Detect which cell encompasses the target text, then output its (x, y) center coordinate. 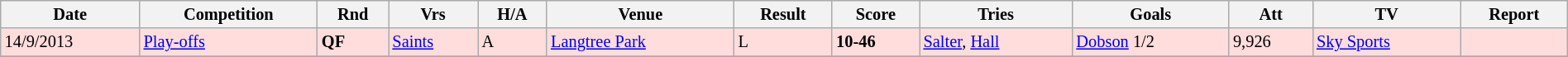
Venue (640, 14)
Dobson 1/2 (1151, 42)
H/A (513, 14)
L (783, 42)
Date (70, 14)
10-46 (875, 42)
Result (783, 14)
Play-offs (228, 42)
Rnd (353, 14)
Vrs (433, 14)
Langtree Park (640, 42)
QF (353, 42)
TV (1386, 14)
A (513, 42)
Score (875, 14)
14/9/2013 (70, 42)
Tries (996, 14)
Competition (228, 14)
9,926 (1270, 42)
Sky Sports (1386, 42)
Goals (1151, 14)
Salter, Hall (996, 42)
Att (1270, 14)
Saints (433, 42)
Report (1513, 14)
